From the cell containing the given text, extract its center point as (x, y) coordinate. 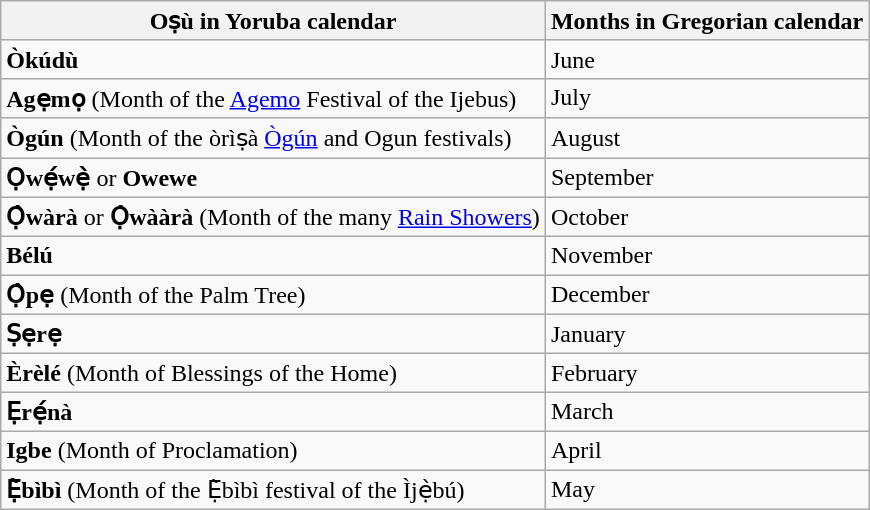
Months in Gregorian calendar (706, 21)
September (706, 178)
Igbe (Month of Proclamation) (274, 450)
August (706, 138)
December (706, 295)
Òkúdù (274, 59)
Ọwẹ́wẹ̀ or Owewe (274, 178)
June (706, 59)
Ọ̀wàrà or Ọ̀wààrà (Month of the many Rain Showers) (274, 217)
February (706, 373)
Ẹ̀bìbì (Month of the Ẹ̀bìbì festival of the Ìjẹ̀bú) (274, 490)
Oṣù in Yoruba calendar (274, 21)
October (706, 217)
Ọ̀pẹ (Month of the Palm Tree) (274, 295)
Bélú (274, 256)
Ògún (Month of the òrìṣà Ògún and Ogun festivals) (274, 138)
March (706, 412)
Èrèlé (Month of Blessings of the Home) (274, 373)
July (706, 98)
January (706, 334)
May (706, 490)
April (706, 450)
Ẹrẹ́nà (274, 412)
Agẹmọ (Month of the Agemo Festival of the Ijebus) (274, 98)
Ṣẹrẹ (274, 334)
November (706, 256)
